For the text-containing cell, return its midpoint in [x, y] coordinate format. 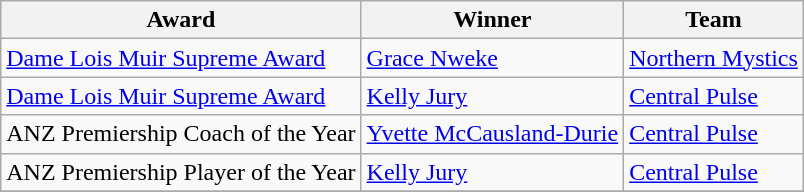
Northern Mystics [714, 58]
Team [714, 20]
Winner [492, 20]
Yvette McCausland-Durie [492, 134]
ANZ Premiership Player of the Year [181, 172]
Award [181, 20]
Grace Nweke [492, 58]
ANZ Premiership Coach of the Year [181, 134]
